Provide the (x, y) coordinate of the cell's center where the given text is located.  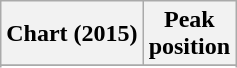
Peakposition (189, 34)
Chart (2015) (72, 34)
